For the text-containing cell, return its midpoint in (X, Y) coordinate format. 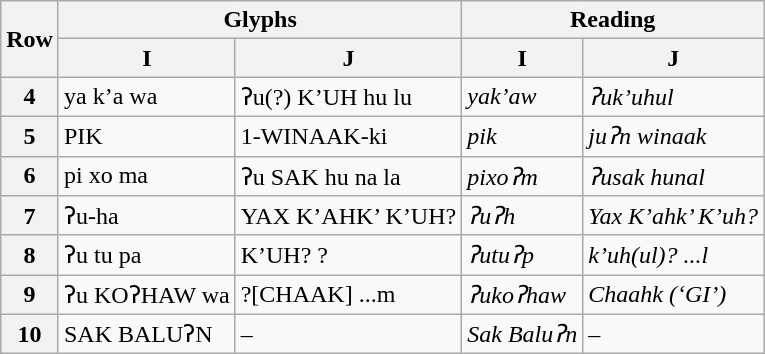
ʔu SAK hu na la (348, 176)
ʔuk’uhul (674, 97)
ʔu KOʔHAW wa (146, 295)
4 (30, 97)
ʔu tu pa (146, 255)
pixoʔm (522, 176)
8 (30, 255)
juʔn winaak (674, 136)
Glyphs (260, 20)
7 (30, 216)
1-WINAAK-ki (348, 136)
ʔukoʔhaw (522, 295)
pi xo ma (146, 176)
Row (30, 39)
?[CHAAK] ...m (348, 295)
ʔu(?) K’UH hu lu (348, 97)
Yax K’ahk’ K’uh? (674, 216)
Sak Baluʔn (522, 334)
pik (522, 136)
5 (30, 136)
YAX K’AHK’ K’UH? (348, 216)
ʔutuʔp (522, 255)
ʔusak hunal (674, 176)
K’UH? ? (348, 255)
PIK (146, 136)
k’uh(ul)? ...l (674, 255)
9 (30, 295)
yak’aw (522, 97)
ya k’a wa (146, 97)
SAK BALUʔN (146, 334)
10 (30, 334)
ʔu-ha (146, 216)
ʔuʔh (522, 216)
6 (30, 176)
Reading (613, 20)
Chaahk (‘GI’) (674, 295)
